Pinpoint the cell where the given text exists, returning its [X, Y] midpoint coordinate. 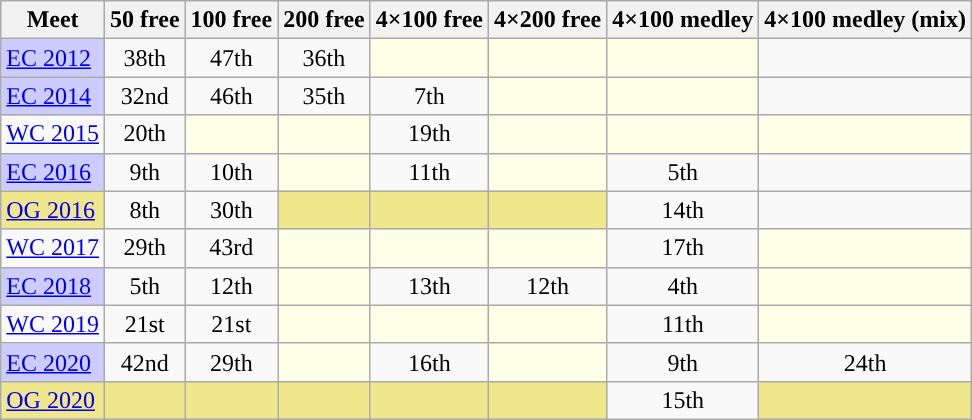
OG 2016 [53, 210]
14th [683, 210]
4×200 free [547, 20]
46th [232, 96]
EC 2014 [53, 96]
10th [232, 172]
4×100 medley (mix) [866, 20]
20th [144, 134]
15th [683, 400]
35th [324, 96]
100 free [232, 20]
EC 2018 [53, 286]
8th [144, 210]
OG 2020 [53, 400]
47th [232, 58]
4×100 free [429, 20]
EC 2016 [53, 172]
WC 2015 [53, 134]
19th [429, 134]
30th [232, 210]
24th [866, 362]
43rd [232, 248]
50 free [144, 20]
16th [429, 362]
36th [324, 58]
WC 2019 [53, 324]
13th [429, 286]
EC 2012 [53, 58]
EC 2020 [53, 362]
4×100 medley [683, 20]
17th [683, 248]
4th [683, 286]
32nd [144, 96]
200 free [324, 20]
7th [429, 96]
42nd [144, 362]
38th [144, 58]
WC 2017 [53, 248]
Meet [53, 20]
